Return the [X, Y] coordinate for the center point of the cell that contains the specified text.  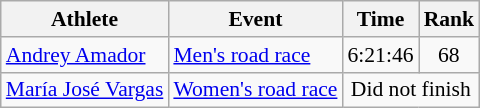
Andrey Amador [85, 55]
Women's road race [255, 90]
Event [255, 19]
Men's road race [255, 55]
Did not finish [410, 90]
María José Vargas [85, 90]
Athlete [85, 19]
6:21:46 [380, 55]
Rank [450, 19]
Time [380, 19]
68 [450, 55]
